Return [X, Y] of the center of cell containing provided text 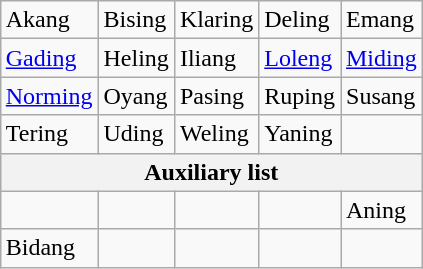
Norming [49, 96]
Emang [381, 20]
Tering [49, 134]
Auxiliary list [211, 172]
Loleng [300, 58]
Gading [49, 58]
Bidang [49, 248]
Weling [216, 134]
Deling [300, 20]
Akang [49, 20]
Pasing [216, 96]
Aning [381, 210]
Klaring [216, 20]
Ruping [300, 96]
Miding [381, 58]
Yaning [300, 134]
Susang [381, 96]
Iliang [216, 58]
Heling [136, 58]
Bising [136, 20]
Oyang [136, 96]
Uding [136, 134]
